Find where the given text appears and provide that cell's center as [X, Y] coordinate. 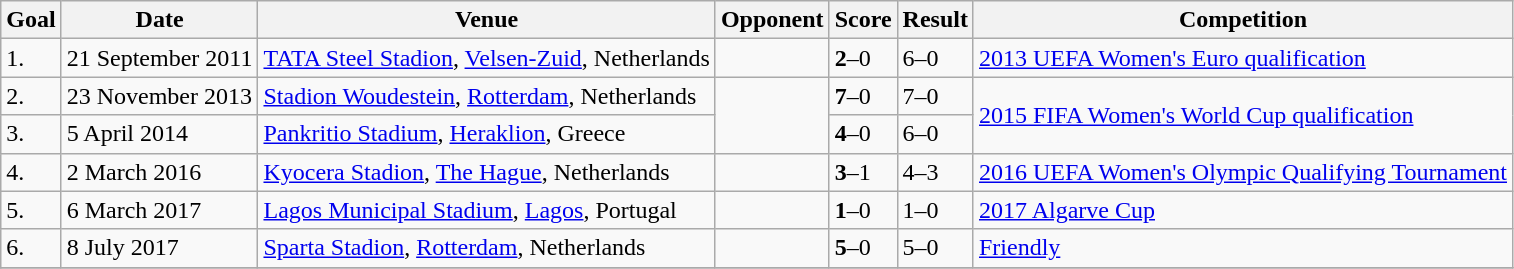
5 April 2014 [160, 134]
8 July 2017 [160, 248]
4–3 [935, 172]
2017 Algarve Cup [1242, 210]
Date [160, 20]
Result [935, 20]
Pankritio Stadium, Heraklion, Greece [486, 134]
4–0 [863, 134]
21 September 2011 [160, 58]
Friendly [1242, 248]
Kyocera Stadion, The Hague, Netherlands [486, 172]
Competition [1242, 20]
Sparta Stadion, Rotterdam, Netherlands [486, 248]
2015 FIFA Women's World Cup qualification [1242, 115]
2–0 [863, 58]
2. [31, 96]
1. [31, 58]
23 November 2013 [160, 96]
2013 UEFA Women's Euro qualification [1242, 58]
Venue [486, 20]
Stadion Woudestein, Rotterdam, Netherlands [486, 96]
6. [31, 248]
4. [31, 172]
Lagos Municipal Stadium, Lagos, Portugal [486, 210]
Goal [31, 20]
Opponent [772, 20]
5. [31, 210]
2016 UEFA Women's Olympic Qualifying Tournament [1242, 172]
TATA Steel Stadion, Velsen-Zuid, Netherlands [486, 58]
2 March 2016 [160, 172]
3–1 [863, 172]
6 March 2017 [160, 210]
Score [863, 20]
3. [31, 134]
